Capture the cell that displays the provided text and extract its [X, Y] central coordinate. 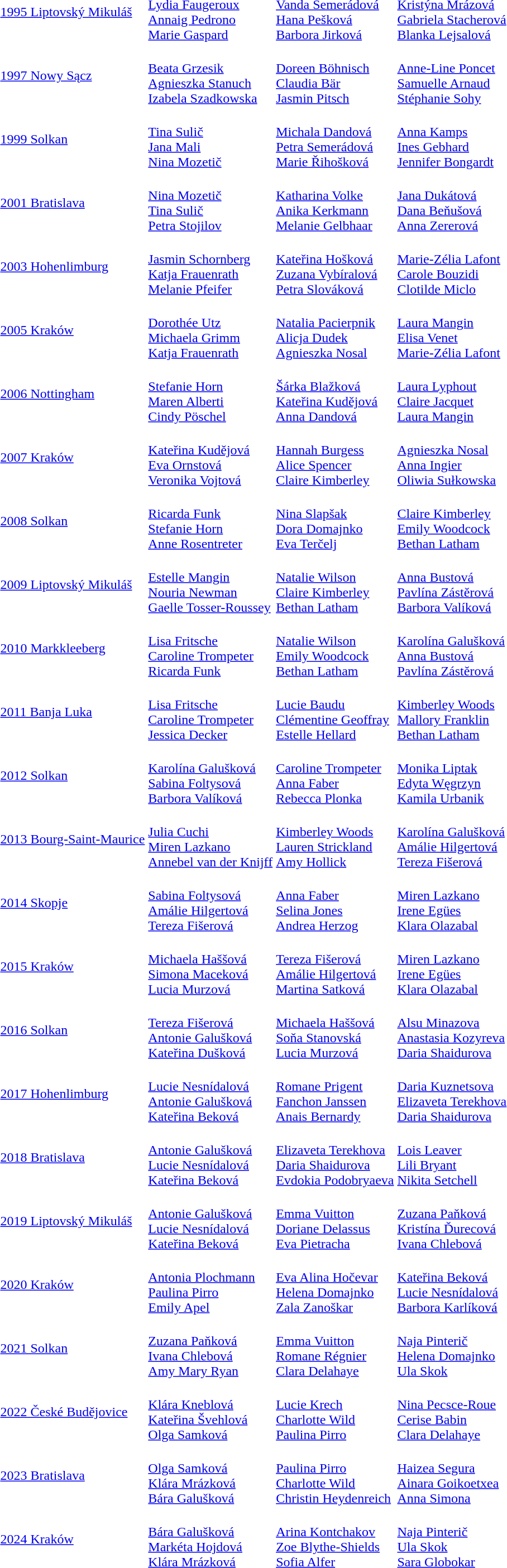
Michaela HaššováSimona MacekováLucia Murzová [211, 967]
Tereza FišerováAmálie HilgertováMartina Satková [335, 967]
Michaela HaššováSoňa StanovskáLucia Murzová [335, 1030]
Stefanie HornMaren AlbertiCindy Pöschel [211, 394]
Emma VuittonDoriane DelassusEva Pietracha [335, 1221]
Eva Alina HočevarHelena DomajnkoZala Zanoškar [335, 1285]
Šárka BlažkováKateřina KudějováAnna Dandová [335, 394]
Natalia PacierpnikAlicja DudekAgnieszka Nosal [335, 330]
Ricarda FunkStefanie HornAnne Rosentreter [211, 521]
Katharina VolkeAnika KerkmannMelanie Gelbhaar [335, 203]
Paulina PirroCharlotte WildChristin Heydenreich [335, 1476]
Kimberley WoodsLauren StricklandAmy Hollick [335, 840]
Natalie WilsonEmily WoodcockBethan Latham [335, 649]
Lisa FritscheCaroline TrompeterRicarda Funk [211, 649]
Beata GrzesikAgnieszka StanuchIzabela Szadkowska [211, 76]
Kateřina KudějováEva OrnstováVeronika Vojtová [211, 458]
Lucie KrechCharlotte WildPaulina Pirro [335, 1412]
Antonia PlochmannPaulina PirroEmily Apel [211, 1285]
Dorothée UtzMichaela GrimmKatja Frauenrath [211, 330]
Nina MozetičTina SuličPetra Stojilov [211, 203]
Jasmin SchornbergKatja FrauenrathMelanie Pfeifer [211, 267]
Olga SamkováKlára MrázkováBára Galušková [211, 1476]
Lisa FritscheCaroline TrompeterJessica Decker [211, 712]
Estelle ManginNouria NewmanGaelle Tosser-Roussey [211, 585]
Karolína GaluškováSabina FoltysováBarbora Valíková [211, 776]
Zuzana PaňkováIvana ChlebováAmy Mary Ryan [211, 1349]
Elizaveta TerekhovaDaria ShaidurovaEvdokia Podobryaeva [335, 1158]
Lucie NesnídalováAntonie GaluškováKateřina Beková [211, 1094]
Sabina FoltysováAmálie HilgertováTereza Fišerová [211, 903]
Tereza FišerováAntonie GaluškováKateřina Dušková [211, 1030]
Michala DandováPetra SemerádováMarie Řihošková [335, 140]
Emma VuittonRomane RégnierClara Delahaye [335, 1349]
Kateřina HoškováZuzana VybíralováPetra Slováková [335, 267]
Nina SlapšakDora DomajnkoEva Terčelj [335, 521]
Romane PrigentFanchon JanssenAnais Bernardy [335, 1094]
Lucie BauduClémentine GeoffrayEstelle Hellard [335, 712]
Anna FaberSelina JonesAndrea Herzog [335, 903]
Doreen BöhnischClaudia BärJasmin Pitsch [335, 76]
Tina SuličJana MaliNina Mozetič [211, 140]
Julia CuchiMiren LazkanoAnnebel van der Knijff [211, 840]
Caroline TrompeterAnna FaberRebecca Plonka [335, 776]
Hannah BurgessAlice SpencerClaire Kimberley [335, 458]
Natalie WilsonClaire KimberleyBethan Latham [335, 585]
Klára KneblováKateřina ŠvehlováOlga Samková [211, 1412]
